Pinpoint the cell where the given text exists, returning its (x, y) midpoint coordinate. 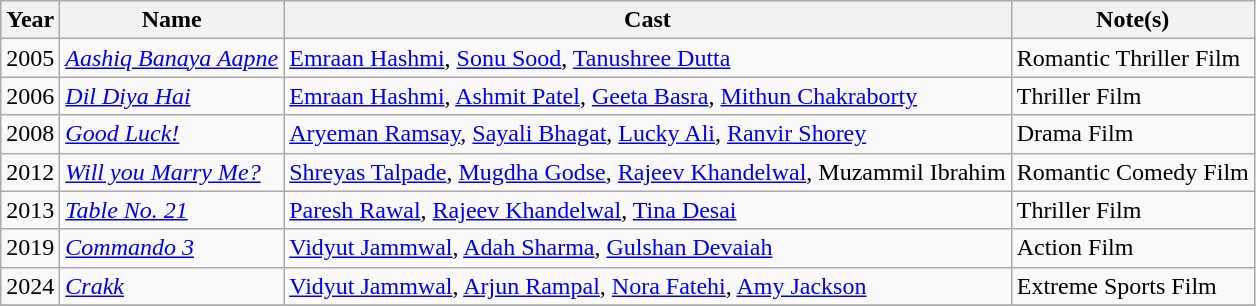
Will you Marry Me? (172, 172)
Note(s) (1132, 20)
Good Luck! (172, 134)
2006 (30, 96)
Dil Diya Hai (172, 96)
Crakk (172, 286)
Emraan Hashmi, Ashmit Patel, Geeta Basra, Mithun Chakraborty (648, 96)
Romantic Thriller Film (1132, 58)
Shreyas Talpade, Mugdha Godse, Rajeev Khandelwal, Muzammil Ibrahim (648, 172)
2012 (30, 172)
Aryeman Ramsay, Sayali Bhagat, Lucky Ali, Ranvir Shorey (648, 134)
Drama Film (1132, 134)
Action Film (1132, 248)
Cast (648, 20)
Emraan Hashmi, Sonu Sood, Tanushree Dutta (648, 58)
Table No. 21 (172, 210)
2013 (30, 210)
Romantic Comedy Film (1132, 172)
2008 (30, 134)
Vidyut Jammwal, Arjun Rampal, Nora Fatehi, Amy Jackson (648, 286)
Year (30, 20)
Vidyut Jammwal, Adah Sharma, Gulshan Devaiah (648, 248)
2024 (30, 286)
Commando 3 (172, 248)
2019 (30, 248)
Aashiq Banaya Aapne (172, 58)
2005 (30, 58)
Extreme Sports Film (1132, 286)
Name (172, 20)
Paresh Rawal, Rajeev Khandelwal, Tina Desai (648, 210)
